Find where the given text appears and provide that cell's center as [x, y] coordinate. 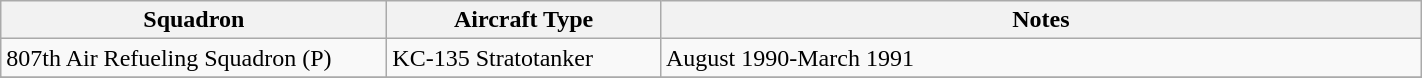
KC-135 Stratotanker [524, 58]
Aircraft Type [524, 20]
Squadron [194, 20]
Notes [1040, 20]
807th Air Refueling Squadron (P) [194, 58]
August 1990-March 1991 [1040, 58]
